Provide the (x, y) coordinate of the cell's center where the given text is located.  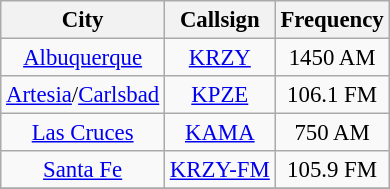
750 AM (332, 133)
105.9 FM (332, 170)
Albuquerque (83, 58)
KRZY (220, 58)
106.1 FM (332, 95)
KAMA (220, 133)
Artesia/Carlsbad (83, 95)
Callsign (220, 20)
Las Cruces (83, 133)
KRZY-FM (220, 170)
Frequency (332, 20)
City (83, 20)
KPZE (220, 95)
1450 AM (332, 58)
Santa Fe (83, 170)
